Identify which cell holds the provided text, then report its (x, y) central coordinate. 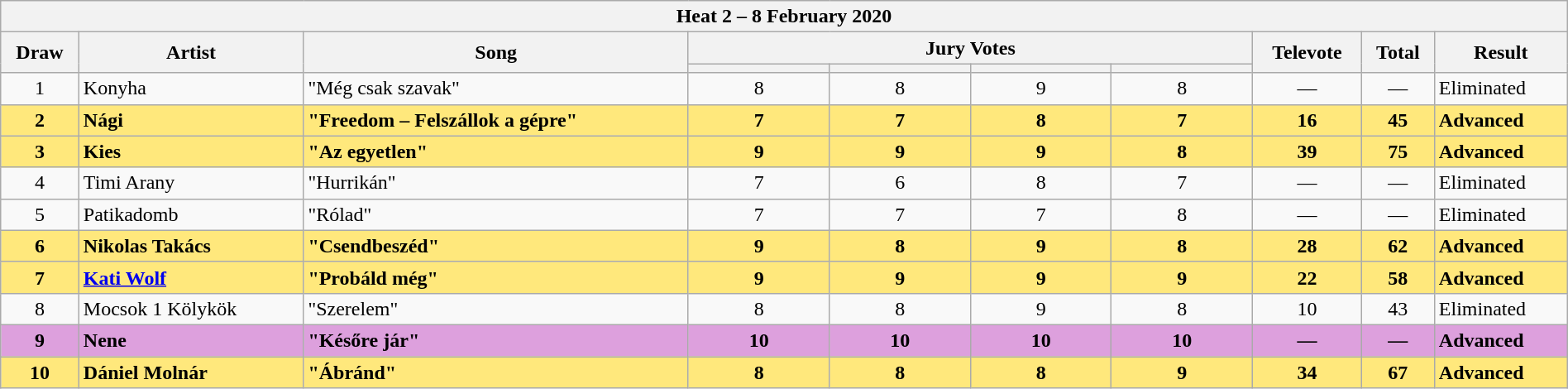
Nági (191, 120)
"Csendbeszéd" (496, 246)
43 (1398, 309)
"Probáld még" (496, 277)
"Szerelem" (496, 309)
Artist (191, 53)
16 (1307, 120)
"Freedom – Felszállok a gépre" (496, 120)
Song (496, 53)
Dániel Molnár (191, 372)
45 (1398, 120)
Konyha (191, 89)
62 (1398, 246)
67 (1398, 372)
2 (40, 120)
34 (1307, 372)
22 (1307, 277)
Draw (40, 53)
Heat 2 – 8 February 2020 (784, 17)
"Rólad" (496, 214)
Total (1398, 53)
3 (40, 151)
39 (1307, 151)
Nikolas Takács (191, 246)
"Későre jár" (496, 340)
28 (1307, 246)
Result (1500, 53)
4 (40, 183)
"Ábránd" (496, 372)
"Még csak szavak" (496, 89)
Jury Votes (970, 48)
"Hurrikán" (496, 183)
75 (1398, 151)
Kies (191, 151)
58 (1398, 277)
5 (40, 214)
1 (40, 89)
Patikadomb (191, 214)
Mocsok 1 Kölykök (191, 309)
Kati Wolf (191, 277)
"Az egyetlen" (496, 151)
Televote (1307, 53)
Nene (191, 340)
Timi Arany (191, 183)
